Search for the cell housing the specified text and yield its [X, Y] center coordinate. 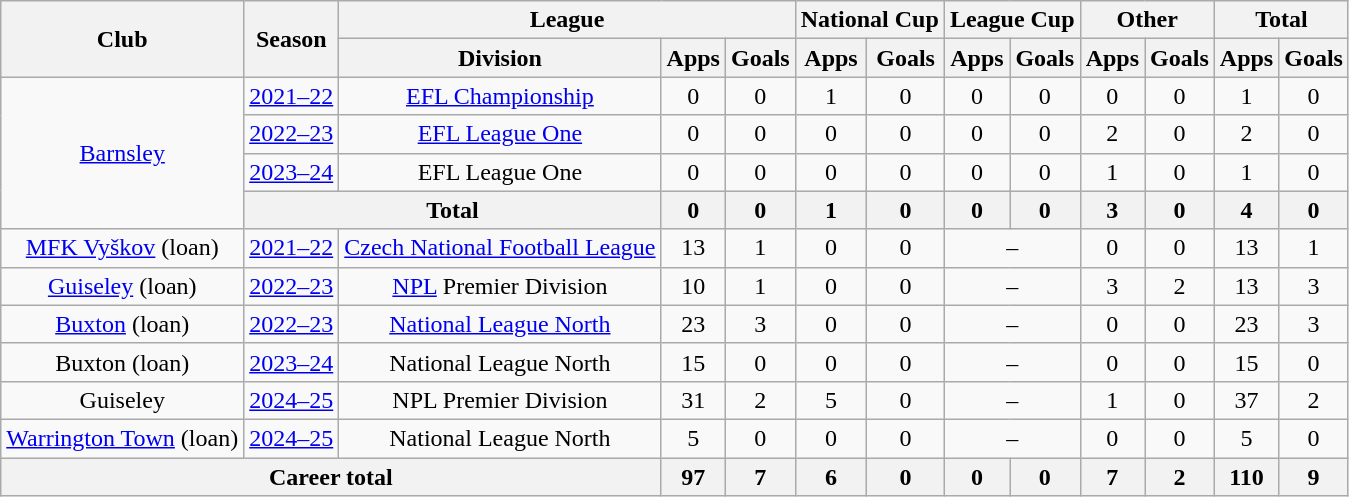
37 [1246, 400]
Barnsley [122, 153]
31 [693, 400]
EFL Championship [500, 96]
97 [693, 477]
Guiseley (loan) [122, 286]
Club [122, 39]
6 [831, 477]
League Cup [1012, 20]
Guiseley [122, 400]
Czech National Football League [500, 248]
Other [1147, 20]
Warrington Town (loan) [122, 438]
Career total [331, 477]
4 [1246, 210]
9 [1314, 477]
MFK Vyškov (loan) [122, 248]
10 [693, 286]
Season [292, 39]
Division [500, 58]
League [567, 20]
National Cup [870, 20]
110 [1246, 477]
